For the text-containing cell, return its midpoint in (x, y) coordinate format. 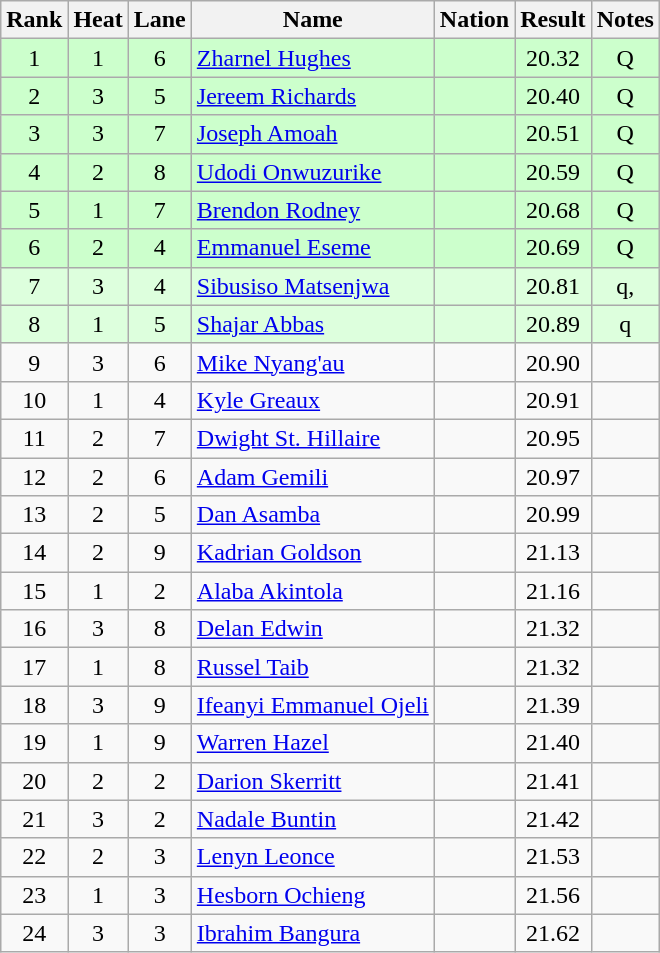
20.97 (553, 477)
20 (34, 781)
16 (34, 629)
Alaba Akintola (312, 591)
Notes (625, 20)
Mike Nyang'au (312, 362)
17 (34, 667)
Dwight St. Hillaire (312, 438)
23 (34, 895)
20.51 (553, 134)
20.90 (553, 362)
Darion Skerritt (312, 781)
10 (34, 400)
Kadrian Goldson (312, 553)
Rank (34, 20)
22 (34, 857)
Brendon Rodney (312, 210)
Sibusiso Matsenjwa (312, 286)
Name (312, 20)
Dan Asamba (312, 515)
Hesborn Ochieng (312, 895)
Shajar Abbas (312, 324)
21.13 (553, 553)
21.16 (553, 591)
20.99 (553, 515)
21 (34, 819)
20.40 (553, 96)
Ibrahim Bangura (312, 933)
20.81 (553, 286)
Delan Edwin (312, 629)
Result (553, 20)
Russel Taib (312, 667)
Udodi Onwuzurike (312, 172)
Lenyn Leonce (312, 857)
20.59 (553, 172)
20.68 (553, 210)
Emmanuel Eseme (312, 248)
q (625, 324)
19 (34, 743)
24 (34, 933)
21.39 (553, 705)
14 (34, 553)
Joseph Amoah (312, 134)
Lane (160, 20)
Nadale Buntin (312, 819)
Adam Gemili (312, 477)
11 (34, 438)
18 (34, 705)
13 (34, 515)
Nation (474, 20)
21.42 (553, 819)
20.69 (553, 248)
q, (625, 286)
20.32 (553, 58)
21.40 (553, 743)
12 (34, 477)
Zharnel Hughes (312, 58)
20.95 (553, 438)
15 (34, 591)
21.62 (553, 933)
Kyle Greaux (312, 400)
20.89 (553, 324)
Warren Hazel (312, 743)
21.41 (553, 781)
Ifeanyi Emmanuel Ojeli (312, 705)
Jereem Richards (312, 96)
21.56 (553, 895)
Heat (98, 20)
21.53 (553, 857)
20.91 (553, 400)
